Provide the [x, y] coordinate of the cell's center where the given text is located.  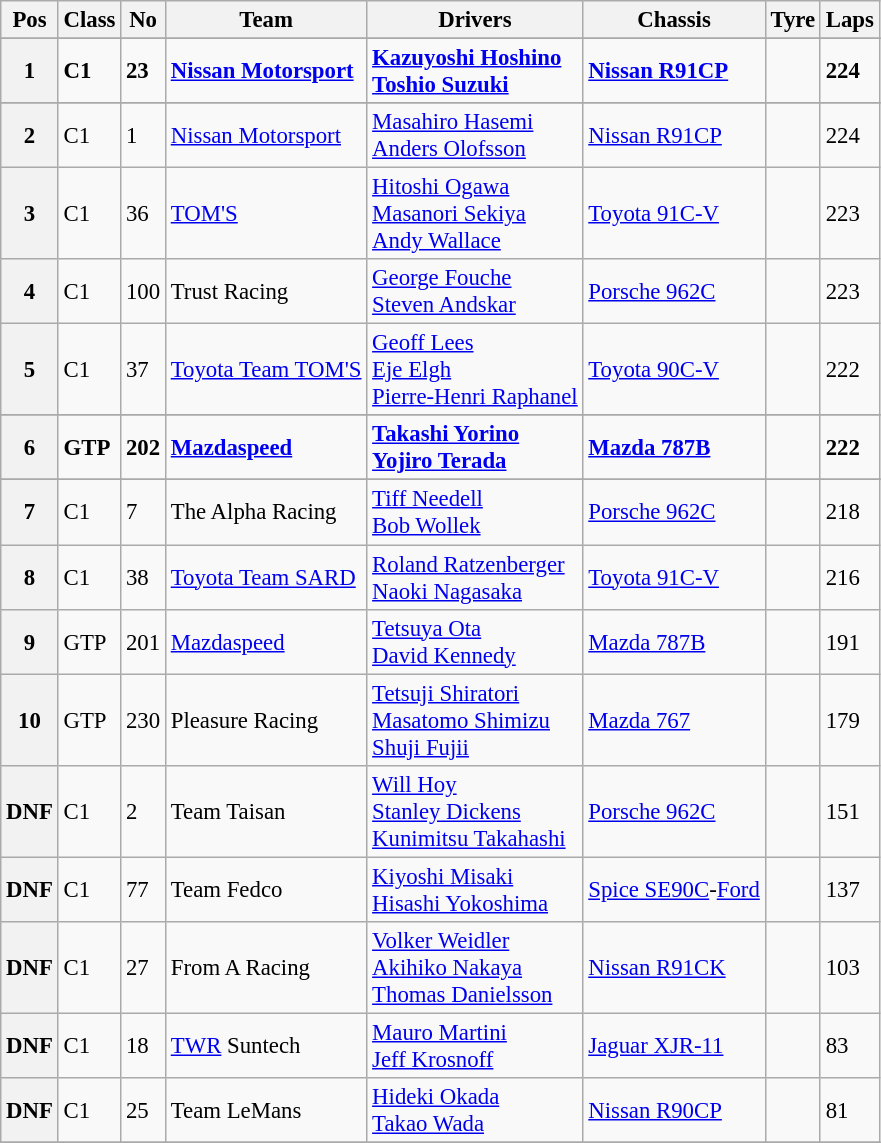
Team Taisan [266, 811]
5 [30, 370]
9 [30, 642]
100 [144, 292]
37 [144, 370]
Roland Ratzenberger Naoki Nagasaka [475, 578]
Team LeMans [266, 1110]
Takashi Yorino Yojiro Terada [475, 448]
Mauro Martini Jeff Krosnoff [475, 1046]
Tiff Needell Bob Wollek [475, 512]
Toyota Team TOM'S [266, 370]
Will Hoy Stanley Dickens Kunimitsu Takahashi [475, 811]
27 [144, 968]
83 [850, 1046]
Pos [30, 20]
10 [30, 720]
Volker Weidler Akihiko Nakaya Thomas Danielsson [475, 968]
Kiyoshi Misaki Hisashi Yokoshima [475, 890]
Kazuyoshi Hoshino Toshio Suzuki [475, 72]
Drivers [475, 20]
36 [144, 214]
103 [850, 968]
Tetsuya Ota David Kennedy [475, 642]
TOM'S [266, 214]
218 [850, 512]
4 [30, 292]
Toyota Team SARD [266, 578]
Nissan R90CP [674, 1110]
202 [144, 448]
Tetsuji Shiratori Masatomo Shimizu Shuji Fujii [475, 720]
25 [144, 1110]
23 [144, 72]
Pleasure Racing [266, 720]
Toyota 90C-V [674, 370]
Nissan R91CK [674, 968]
38 [144, 578]
Team Fedco [266, 890]
Class [90, 20]
Tyre [792, 20]
8 [30, 578]
77 [144, 890]
Jaguar XJR-11 [674, 1046]
201 [144, 642]
230 [144, 720]
Team [266, 20]
George Fouche Steven Andskar [475, 292]
179 [850, 720]
From A Racing [266, 968]
81 [850, 1110]
Chassis [674, 20]
151 [850, 811]
Trust Racing [266, 292]
18 [144, 1046]
6 [30, 448]
Hideki Okada Takao Wada [475, 1110]
Spice SE90C-Ford [674, 890]
191 [850, 642]
Geoff Lees Eje Elgh Pierre-Henri Raphanel [475, 370]
137 [850, 890]
Hitoshi Ogawa Masanori Sekiya Andy Wallace [475, 214]
No [144, 20]
Masahiro Hasemi Anders Olofsson [475, 136]
Mazda 767 [674, 720]
3 [30, 214]
Laps [850, 20]
TWR Suntech [266, 1046]
The Alpha Racing [266, 512]
216 [850, 578]
